Return (X, Y) of the center of cell containing provided text 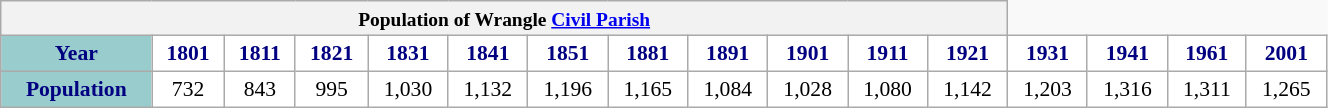
1,196 (568, 90)
1901 (808, 54)
1,316 (1127, 90)
1961 (1206, 54)
843 (260, 90)
1,028 (808, 90)
1,142 (968, 90)
1851 (568, 54)
1801 (188, 54)
1,080 (888, 90)
2001 (1286, 54)
1,030 (408, 90)
Year (76, 54)
1841 (488, 54)
Population of Wrangle Civil Parish (504, 18)
1921 (968, 54)
1,132 (488, 90)
1831 (408, 54)
1,311 (1206, 90)
1911 (888, 54)
995 (332, 90)
1,265 (1286, 90)
1891 (728, 54)
1811 (260, 54)
1881 (648, 54)
1941 (1127, 54)
Population (76, 90)
1821 (332, 54)
1,203 (1048, 90)
1,084 (728, 90)
1,165 (648, 90)
1931 (1048, 54)
732 (188, 90)
